Find where the given text appears and provide that cell's center as [X, Y] coordinate. 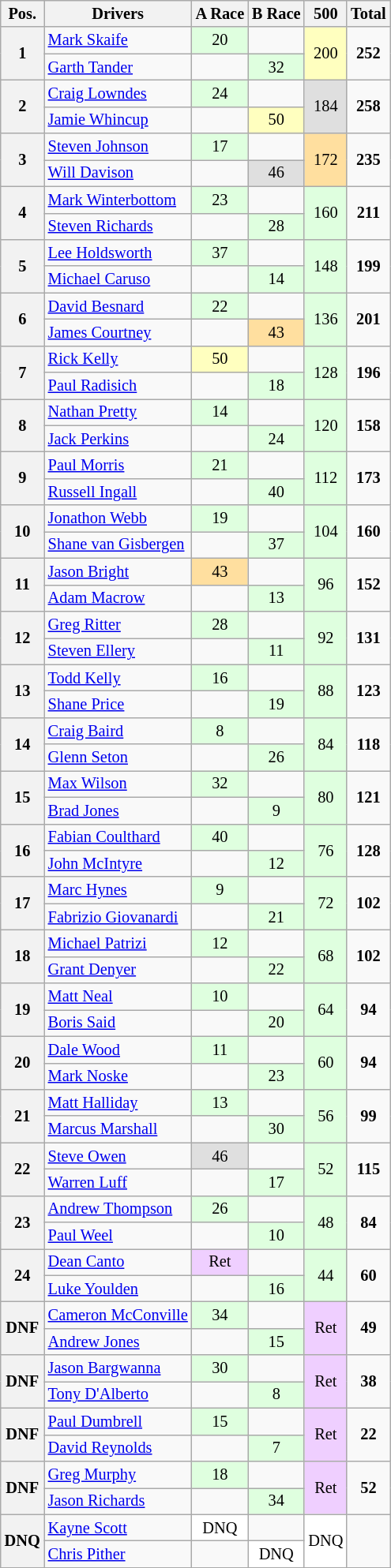
Shane van Gisbergen [118, 544]
56 [325, 1116]
88 [325, 691]
500 [325, 13]
James Courtney [118, 332]
252 [368, 54]
Matt Neal [118, 997]
3 [22, 159]
121 [368, 797]
Chris Pither [118, 1554]
96 [325, 584]
201 [368, 319]
Steven Richards [118, 226]
Jason Richards [118, 1501]
Shane Price [118, 704]
Lee Holdsworth [118, 253]
158 [368, 425]
Jamie Whincup [118, 120]
Paul Morris [118, 465]
68 [325, 956]
Marcus Marshall [118, 1129]
Dale Wood [118, 1050]
92 [325, 638]
Jason Bright [118, 571]
4 [22, 213]
99 [368, 1116]
38 [368, 1381]
Warren Luff [118, 1182]
172 [325, 159]
258 [368, 106]
80 [325, 797]
Craig Baird [118, 731]
Todd Kelly [118, 678]
A Race [220, 13]
Andrew Thompson [118, 1209]
Paul Weel [118, 1236]
49 [368, 1329]
64 [325, 1010]
Grant Denyer [118, 970]
Russell Ingall [118, 492]
148 [325, 265]
196 [368, 372]
123 [368, 691]
Luke Youlden [118, 1289]
136 [325, 319]
David Besnard [118, 306]
Drivers [118, 13]
211 [368, 213]
1 [22, 54]
Michael Caruso [118, 279]
Kayne Scott [118, 1528]
Boris Said [118, 1023]
120 [325, 425]
200 [325, 54]
115 [368, 1169]
Mark Noske [118, 1076]
Jack Perkins [118, 439]
72 [325, 903]
Greg Ritter [118, 624]
112 [325, 478]
152 [368, 584]
Steven Ellery [118, 651]
Adam Macrow [118, 598]
Will Davison [118, 173]
44 [325, 1275]
Mark Skaife [118, 40]
131 [368, 638]
Max Wilson [118, 784]
Cameron McConville [118, 1315]
184 [325, 106]
Dean Canto [118, 1262]
Garth Tander [118, 67]
235 [368, 159]
48 [325, 1222]
Tony D'Alberto [118, 1394]
John McIntyre [118, 863]
Fabian Coulthard [118, 837]
Mark Winterbottom [118, 200]
Paul Dumbrell [118, 1421]
Brad Jones [118, 810]
Craig Lowndes [118, 93]
6 [22, 319]
Paul Radisich [118, 386]
76 [325, 851]
Steve Owen [118, 1156]
Total [368, 13]
104 [325, 532]
Jonathon Webb [118, 518]
Andrew Jones [118, 1342]
Glenn Seton [118, 758]
Greg Murphy [118, 1474]
Rick Kelly [118, 359]
118 [368, 743]
Marc Hynes [118, 890]
B Race [276, 13]
Steven Johnson [118, 147]
Matt Halliday [118, 1102]
Nathan Pretty [118, 412]
Fabrizio Giovanardi [118, 917]
David Reynolds [118, 1448]
199 [368, 265]
Pos. [22, 13]
5 [22, 265]
Jason Bargwanna [118, 1368]
2 [22, 106]
Michael Patrizi [118, 943]
173 [368, 478]
